Output the (x, y) coordinate of the center of the cell containing the given text.  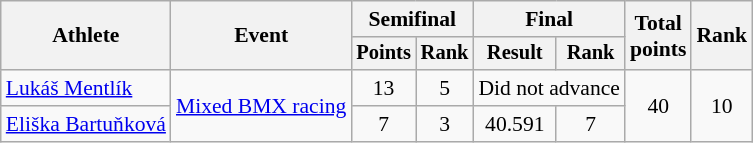
10 (722, 106)
Athlete (86, 36)
Points (383, 54)
Final (549, 19)
Eliška Bartuňková (86, 124)
40.591 (514, 124)
13 (383, 88)
Did not advance (549, 88)
40 (658, 106)
3 (445, 124)
Lukáš Mentlík (86, 88)
5 (445, 88)
Result (514, 54)
Event (261, 36)
Totalpoints (658, 36)
Mixed BMX racing (261, 106)
Semifinal (412, 19)
